From the cell containing the given text, extract its center point as [X, Y] coordinate. 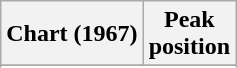
Peakposition [189, 34]
Chart (1967) [72, 34]
